Capture the cell that displays the provided text and extract its (x, y) central coordinate. 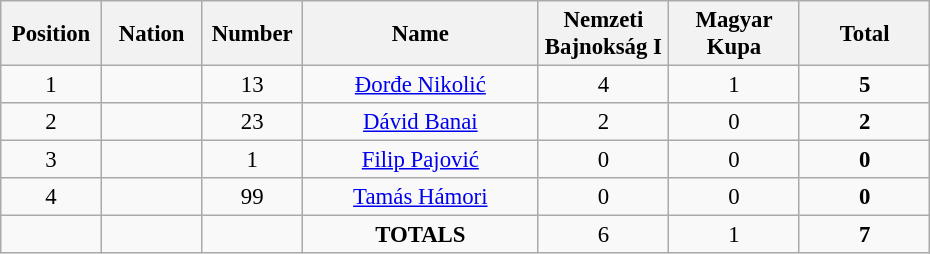
Dávid Banai (421, 122)
Nemzeti Bajnokság I (604, 34)
Đorđe Nikolić (421, 85)
Filip Pajović (421, 160)
TOTALS (421, 235)
Position (52, 34)
Tamás Hámori (421, 197)
Name (421, 34)
Total (864, 34)
3 (52, 160)
13 (252, 85)
Nation (152, 34)
Number (252, 34)
Magyar Kupa (734, 34)
6 (604, 235)
23 (252, 122)
5 (864, 85)
99 (252, 197)
7 (864, 235)
